Pinpoint the cell where the given text exists, returning its [X, Y] midpoint coordinate. 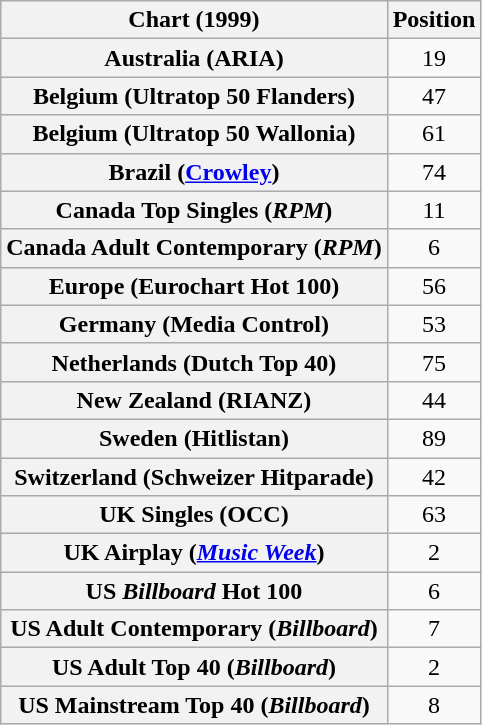
Canada Top Singles (RPM) [194, 210]
63 [434, 515]
75 [434, 362]
61 [434, 134]
US Adult Top 40 (Billboard) [194, 667]
US Billboard Hot 100 [194, 591]
Sweden (Hitlistan) [194, 438]
89 [434, 438]
53 [434, 324]
Australia (ARIA) [194, 58]
Belgium (Ultratop 50 Flanders) [194, 96]
44 [434, 400]
New Zealand (RIANZ) [194, 400]
Position [434, 20]
US Mainstream Top 40 (Billboard) [194, 705]
Brazil (Crowley) [194, 172]
56 [434, 286]
Chart (1999) [194, 20]
UK Airplay (Music Week) [194, 553]
11 [434, 210]
7 [434, 629]
Germany (Media Control) [194, 324]
Netherlands (Dutch Top 40) [194, 362]
42 [434, 477]
US Adult Contemporary (Billboard) [194, 629]
19 [434, 58]
Canada Adult Contemporary (RPM) [194, 248]
74 [434, 172]
47 [434, 96]
Switzerland (Schweizer Hitparade) [194, 477]
UK Singles (OCC) [194, 515]
Europe (Eurochart Hot 100) [194, 286]
Belgium (Ultratop 50 Wallonia) [194, 134]
8 [434, 705]
